Pinpoint the cell where the given text exists, returning its [X, Y] midpoint coordinate. 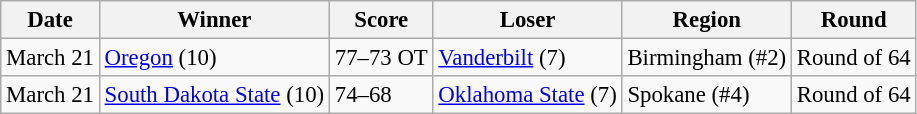
74–68 [381, 95]
Spokane (#4) [706, 95]
Oklahoma State (7) [528, 95]
Oregon (10) [214, 58]
Vanderbilt (7) [528, 58]
Score [381, 20]
Region [706, 20]
South Dakota State (10) [214, 95]
Birmingham (#2) [706, 58]
Date [50, 20]
Round [853, 20]
Winner [214, 20]
77–73 OT [381, 58]
Loser [528, 20]
